Scan for the cell matching the given text and deliver its (X, Y) coordinate at center. 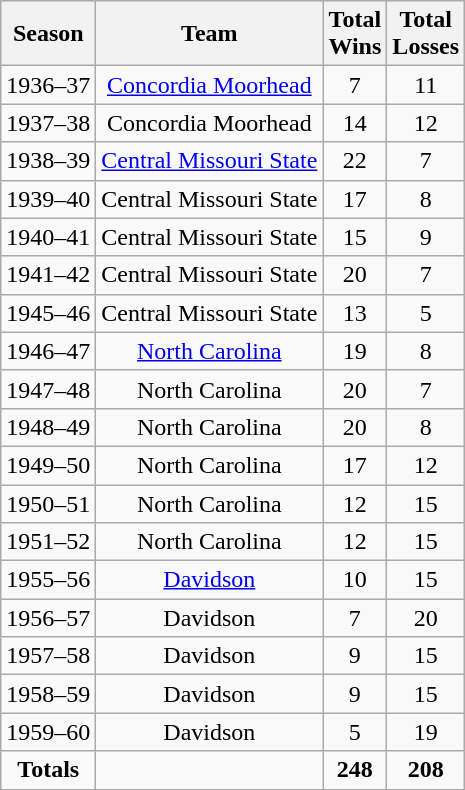
1940–41 (48, 237)
Season (48, 34)
1948–49 (48, 427)
TotalLosses (426, 34)
1939–40 (48, 199)
1936–37 (48, 85)
1937–38 (48, 123)
1950–51 (48, 503)
Team (210, 34)
11 (426, 85)
13 (355, 313)
TotalWins (355, 34)
1958–59 (48, 694)
1947–48 (48, 389)
1959–60 (48, 732)
208 (426, 770)
1957–58 (48, 656)
1946–47 (48, 351)
10 (355, 580)
22 (355, 161)
Totals (48, 770)
1955–56 (48, 580)
248 (355, 770)
1941–42 (48, 275)
1938–39 (48, 161)
14 (355, 123)
1949–50 (48, 465)
1951–52 (48, 542)
1956–57 (48, 618)
1945–46 (48, 313)
